Determine the [X, Y] coordinate at the center of the cell enclosing the given text.  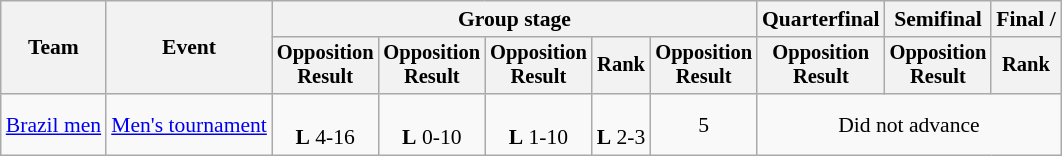
Event [189, 48]
Quarterfinal [821, 19]
Group stage [514, 19]
5 [704, 124]
Men's tournament [189, 124]
Semifinal [938, 19]
L 4-16 [326, 124]
L 0-10 [432, 124]
L 2-3 [622, 124]
L 1-10 [538, 124]
Final / [1026, 19]
Did not advance [909, 124]
Brazil men [54, 124]
Team [54, 48]
